Find where the given text appears and provide that cell's center as (x, y) coordinate. 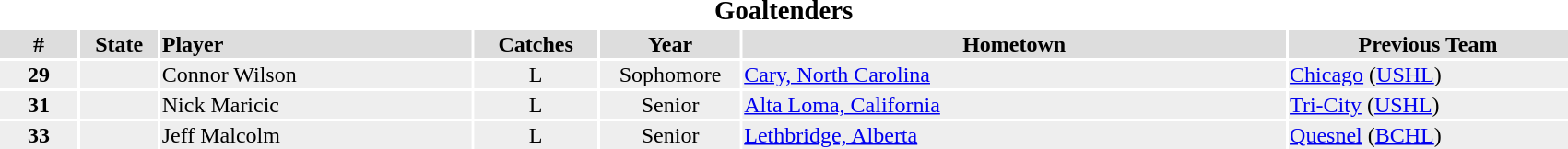
31 (39, 105)
Connor Wilson (315, 74)
Sophomore (669, 74)
Cary, North Carolina (1014, 74)
Year (669, 44)
Lethbridge, Alberta (1014, 135)
Tri-City (USHL) (1429, 105)
Player (315, 44)
33 (39, 135)
Chicago (USHL) (1429, 74)
Previous Team (1429, 44)
Hometown (1014, 44)
Quesnel (BCHL) (1429, 135)
Jeff Malcolm (315, 135)
State (119, 44)
Nick Maricic (315, 105)
29 (39, 74)
# (39, 44)
Catches (536, 44)
Alta Loma, California (1014, 105)
